Provide the (X, Y) coordinate of the cell's center where the given text is located.  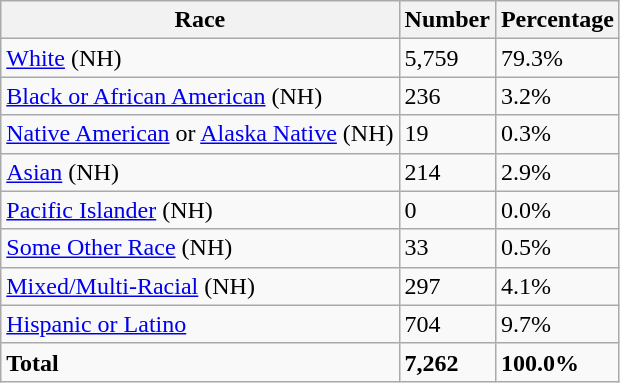
Asian (NH) (200, 172)
33 (447, 248)
Total (200, 362)
Pacific Islander (NH) (200, 210)
236 (447, 96)
Number (447, 20)
5,759 (447, 58)
White (NH) (200, 58)
704 (447, 324)
Race (200, 20)
3.2% (557, 96)
Black or African American (NH) (200, 96)
Mixed/Multi-Racial (NH) (200, 286)
Hispanic or Latino (200, 324)
7,262 (447, 362)
100.0% (557, 362)
0.3% (557, 134)
4.1% (557, 286)
Percentage (557, 20)
Some Other Race (NH) (200, 248)
297 (447, 286)
Native American or Alaska Native (NH) (200, 134)
0 (447, 210)
214 (447, 172)
2.9% (557, 172)
79.3% (557, 58)
19 (447, 134)
0.0% (557, 210)
0.5% (557, 248)
9.7% (557, 324)
